Find where the given text appears and provide that cell's center as (X, Y) coordinate. 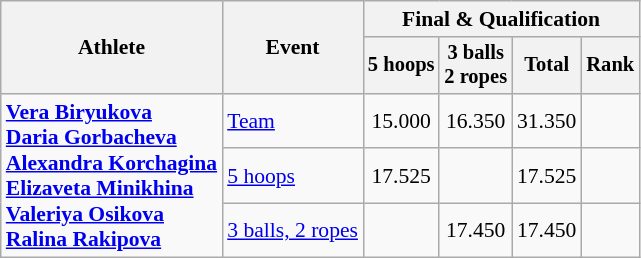
31.350 (546, 121)
Athlete (112, 48)
3 balls2 ropes (476, 66)
Total (546, 66)
3 balls, 2 ropes (292, 230)
Event (292, 48)
Team (292, 121)
16.350 (476, 121)
Vera Biryukova Daria Gorbacheva Alexandra Korchagina Elizaveta Minikhina Valeriya Osikova Ralina Rakipova (112, 176)
Final & Qualification (501, 19)
15.000 (401, 121)
Rank (610, 66)
